From the cell containing the given text, extract its center point as (x, y) coordinate. 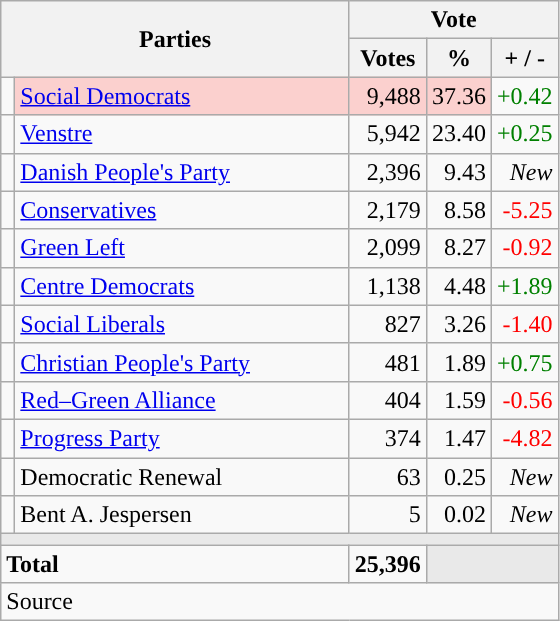
5,942 (388, 134)
-1.40 (524, 324)
Source (280, 602)
Bent A. Jespersen (182, 515)
3.26 (458, 324)
Social Democrats (182, 96)
+0.25 (524, 134)
Progress Party (182, 438)
-5.25 (524, 210)
Total (176, 564)
Parties (176, 39)
9,488 (388, 96)
Danish People's Party (182, 172)
2,179 (388, 210)
Green Left (182, 248)
Conservatives (182, 210)
8.27 (458, 248)
Red–Green Alliance (182, 400)
+ / - (524, 58)
-0.56 (524, 400)
+0.75 (524, 362)
+0.42 (524, 96)
1.47 (458, 438)
2,099 (388, 248)
23.40 (458, 134)
Venstre (182, 134)
25,396 (388, 564)
Centre Democrats (182, 286)
Vote (454, 20)
63 (388, 477)
2,396 (388, 172)
+1.89 (524, 286)
Social Liberals (182, 324)
5 (388, 515)
Christian People's Party (182, 362)
481 (388, 362)
374 (388, 438)
-0.92 (524, 248)
8.58 (458, 210)
0.25 (458, 477)
9.43 (458, 172)
1,138 (388, 286)
% (458, 58)
Democratic Renewal (182, 477)
827 (388, 324)
4.48 (458, 286)
Votes (388, 58)
1.59 (458, 400)
-4.82 (524, 438)
1.89 (458, 362)
37.36 (458, 96)
404 (388, 400)
0.02 (458, 515)
